Return [X, Y] of the center of cell containing provided text 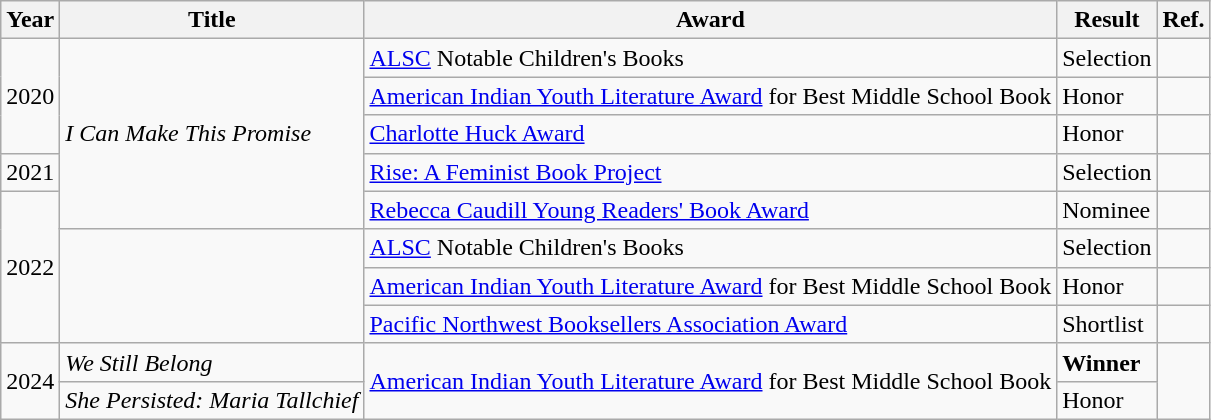
Award [710, 20]
Charlotte Huck Award [710, 134]
2020 [30, 96]
Rise: A Feminist Book Project [710, 172]
2024 [30, 381]
We Still Belong [212, 362]
2021 [30, 172]
Rebecca Caudill Young Readers' Book Award [710, 210]
Winner [1107, 362]
Title [212, 20]
Shortlist [1107, 324]
She Persisted: Maria Tallchief [212, 400]
Nominee [1107, 210]
Ref. [1184, 20]
I Can Make This Promise [212, 134]
Year [30, 20]
Result [1107, 20]
2022 [30, 267]
Pacific Northwest Booksellers Association Award [710, 324]
